Pinpoint the cell where the given text exists, returning its [x, y] midpoint coordinate. 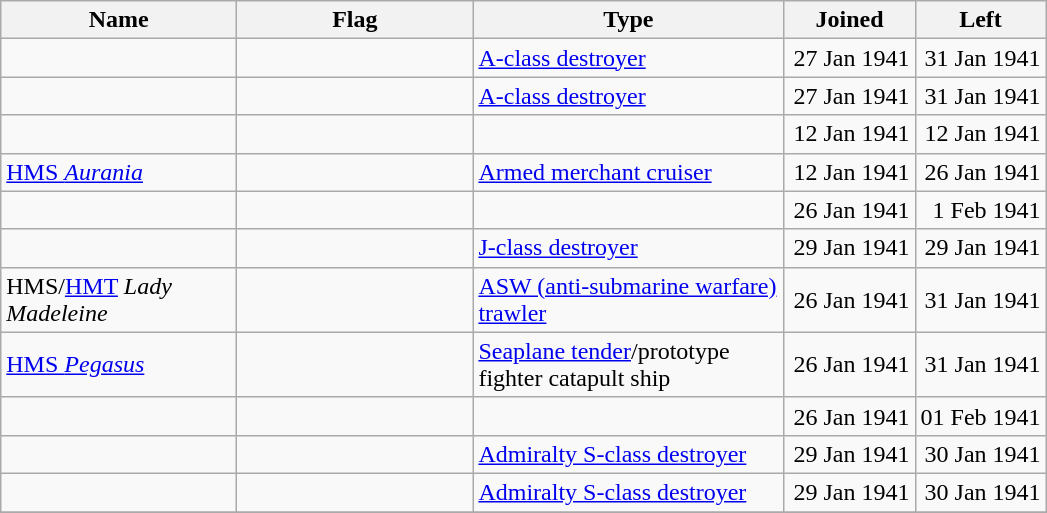
1 Feb 1941 [980, 210]
HMS Aurania [119, 172]
HMS/HMT Lady Madeleine [119, 300]
Joined [850, 20]
HMS Pegasus [119, 364]
01 Feb 1941 [980, 416]
J-class destroyer [628, 248]
Left [980, 20]
ASW (anti-submarine warfare) trawler [628, 300]
Name [119, 20]
Flag [355, 20]
Armed merchant cruiser [628, 172]
Seaplane tender/prototype fighter catapult ship [628, 364]
Type [628, 20]
